Detect which cell encompasses the target text, then output its [X, Y] center coordinate. 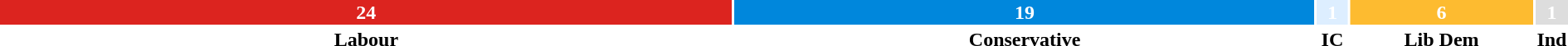
6 [1442, 12]
24 [367, 12]
19 [1025, 12]
